Search for the cell housing the specified text and yield its [X, Y] center coordinate. 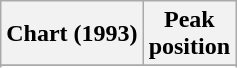
Peakposition [189, 34]
Chart (1993) [72, 34]
